Return [x, y] of the center of cell containing provided text 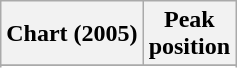
Peakposition [189, 34]
Chart (2005) [72, 34]
